Find where the given text appears and provide that cell's center as (X, Y) coordinate. 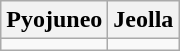
Pyojuneo (54, 20)
Jeolla (144, 20)
